From the cell containing the given text, extract its center point as [X, Y] coordinate. 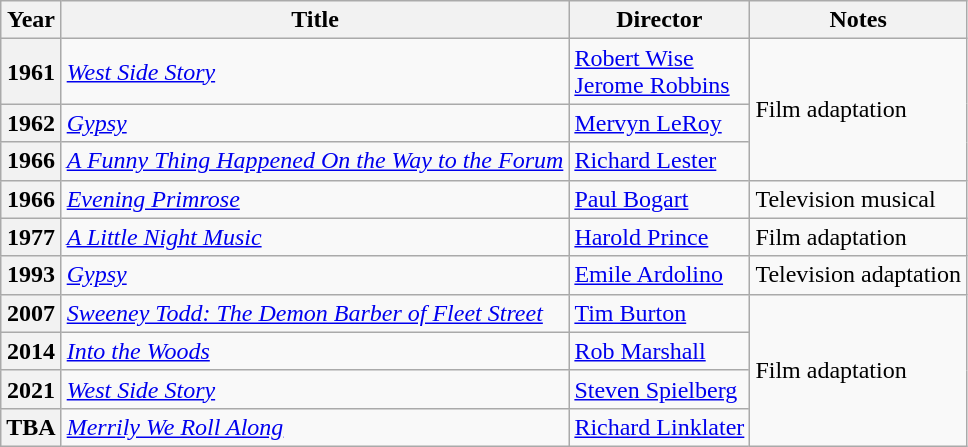
2014 [31, 351]
Tim Burton [660, 313]
Emile Ardolino [660, 275]
Robert Wise Jerome Robbins [660, 72]
Richard Linklater [660, 427]
1993 [31, 275]
1962 [31, 123]
Sweeney Todd: The Demon Barber of Fleet Street [315, 313]
Evening Primrose [315, 199]
Notes [858, 20]
Steven Spielberg [660, 389]
Into the Woods [315, 351]
Harold Prince [660, 237]
Year [31, 20]
Rob Marshall [660, 351]
A Little Night Music [315, 237]
2021 [31, 389]
Director [660, 20]
Richard Lester [660, 161]
2007 [31, 313]
Title [315, 20]
Paul Bogart [660, 199]
Mervyn LeRoy [660, 123]
1961 [31, 72]
A Funny Thing Happened On the Way to the Forum [315, 161]
1977 [31, 237]
Merrily We Roll Along [315, 427]
Television adaptation [858, 275]
Television musical [858, 199]
TBA [31, 427]
